Determine the [X, Y] coordinate at the center of the cell enclosing the given text.  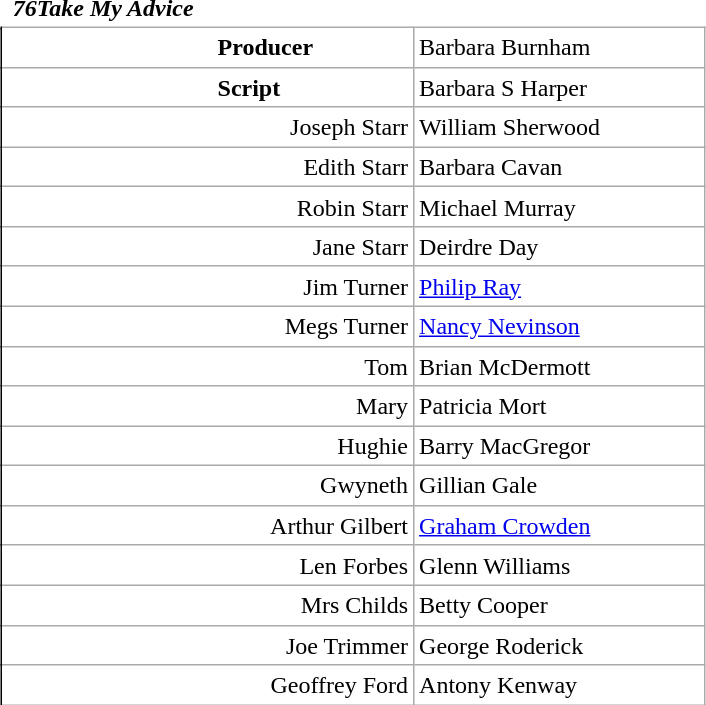
Barbara S Harper [560, 87]
Barbara Cavan [560, 167]
Edith Starr [208, 167]
Joe Trimmer [208, 645]
George Roderick [560, 645]
Gwyneth [208, 486]
Barbara Burnham [560, 47]
Michael Murray [560, 207]
Graham Crowden [560, 525]
Script [208, 87]
William Sherwood [560, 127]
Mary [208, 406]
Patricia Mort [560, 406]
Barry MacGregor [560, 446]
Brian McDermott [560, 366]
Antony Kenway [560, 685]
Nancy Nevinson [560, 326]
Len Forbes [208, 565]
Betty Cooper [560, 605]
Deirdre Day [560, 247]
Joseph Starr [208, 127]
Jane Starr [208, 247]
Philip Ray [560, 286]
Geoffrey Ford [208, 685]
Gillian Gale [560, 486]
Arthur Gilbert [208, 525]
Mrs Childs [208, 605]
Robin Starr [208, 207]
Tom [208, 366]
Glenn Williams [560, 565]
Producer [208, 47]
Hughie [208, 446]
Megs Turner [208, 326]
Jim Turner [208, 286]
